Scan for the cell matching the given text and deliver its (X, Y) coordinate at center. 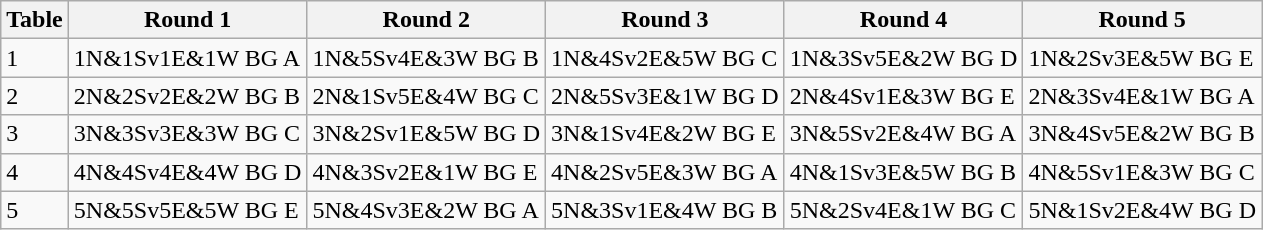
4N&4Sv4E&4W BG D (188, 172)
4N&1Sv3E&5W BG B (904, 172)
5N&5Sv5E&5W BG E (188, 210)
Round 4 (904, 20)
Table (35, 20)
4 (35, 172)
4N&2Sv5E&3W BG A (666, 172)
3N&3Sv3E&3W BG C (188, 134)
5 (35, 210)
4N&5Sv1E&3W BG C (1142, 172)
1N&3Sv5E&2W BG D (904, 58)
2N&2Sv2E&2W BG B (188, 96)
3N&5Sv2E&4W BG A (904, 134)
1 (35, 58)
3N&2Sv1E&5W BG D (426, 134)
Round 5 (1142, 20)
5N&3Sv1E&4W BG B (666, 210)
Round 3 (666, 20)
1N&1Sv1E&1W BG A (188, 58)
1N&5Sv4E&3W BG B (426, 58)
4N&3Sv2E&1W BG E (426, 172)
5N&2Sv4E&1W BG C (904, 210)
2N&1Sv5E&4W BG C (426, 96)
5N&1Sv2E&4W BG D (1142, 210)
3N&1Sv4E&2W BG E (666, 134)
2N&4Sv1E&3W BG E (904, 96)
3 (35, 134)
2N&5Sv3E&1W BG D (666, 96)
3N&4Sv5E&2W BG B (1142, 134)
2N&3Sv4E&1W BG A (1142, 96)
1N&2Sv3E&5W BG E (1142, 58)
Round 1 (188, 20)
5N&4Sv3E&2W BG A (426, 210)
Round 2 (426, 20)
2 (35, 96)
1N&4Sv2E&5W BG C (666, 58)
